Pinpoint the cell where the given text exists, returning its [x, y] midpoint coordinate. 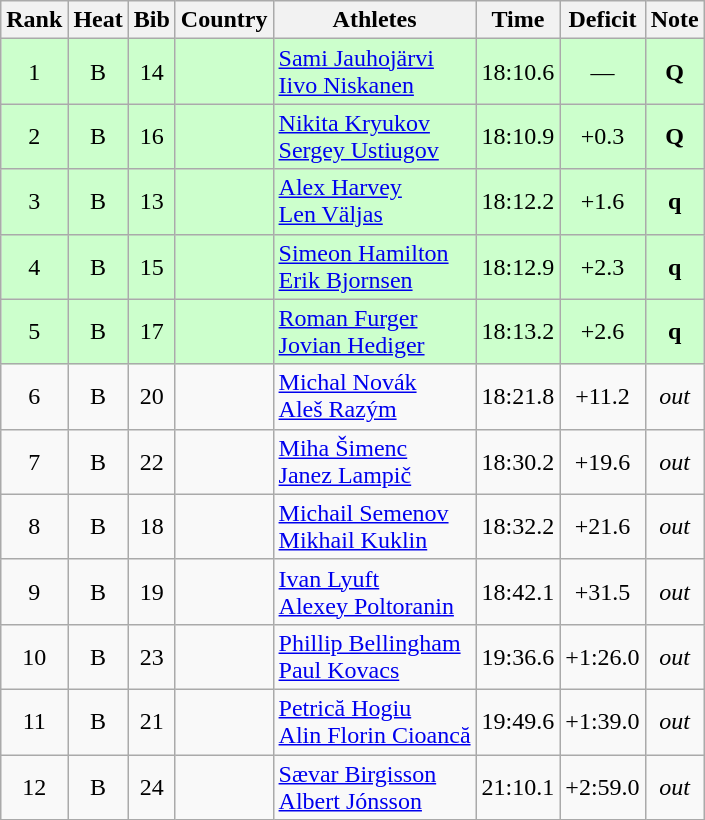
6 [34, 396]
Athletes [374, 20]
18:10.9 [518, 136]
3 [34, 202]
+19.6 [602, 462]
18 [152, 526]
21 [152, 722]
22 [152, 462]
+21.6 [602, 526]
15 [152, 266]
4 [34, 266]
Sævar BirgissonAlbert Jónsson [374, 786]
13 [152, 202]
1 [34, 72]
+2.3 [602, 266]
Petrică HogiuAlin Florin Cioancă [374, 722]
2 [34, 136]
Rank [34, 20]
Country [224, 20]
+11.2 [602, 396]
Ivan LyuftAlexey Poltoranin [374, 592]
20 [152, 396]
19:36.6 [518, 656]
21:10.1 [518, 786]
5 [34, 332]
18:30.2 [518, 462]
18:12.2 [518, 202]
Note [674, 20]
Nikita KryukovSergey Ustiugov [374, 136]
18:13.2 [518, 332]
23 [152, 656]
17 [152, 332]
24 [152, 786]
Heat [98, 20]
Deficit [602, 20]
8 [34, 526]
Phillip BellinghamPaul Kovacs [374, 656]
18:10.6 [518, 72]
+31.5 [602, 592]
18:12.9 [518, 266]
Roman FurgerJovian Hediger [374, 332]
Bib [152, 20]
12 [34, 786]
— [602, 72]
Miha ŠimencJanez Lampič [374, 462]
+0.3 [602, 136]
10 [34, 656]
19 [152, 592]
+1.6 [602, 202]
16 [152, 136]
18:32.2 [518, 526]
Michail SemenovMikhail Kuklin [374, 526]
+2:59.0 [602, 786]
14 [152, 72]
Simeon HamiltonErik Bjornsen [374, 266]
11 [34, 722]
18:42.1 [518, 592]
19:49.6 [518, 722]
Alex HarveyLen Väljas [374, 202]
18:21.8 [518, 396]
Michal NovákAleš Razým [374, 396]
7 [34, 462]
+1:39.0 [602, 722]
+2.6 [602, 332]
Time [518, 20]
Sami JauhojärviIivo Niskanen [374, 72]
9 [34, 592]
+1:26.0 [602, 656]
